Find where the given text appears and provide that cell's center as [X, Y] coordinate. 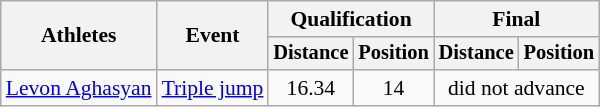
Levon Aghasyan [79, 88]
14 [393, 88]
Triple jump [213, 88]
Athletes [79, 36]
Event [213, 36]
16.34 [310, 88]
Final [516, 19]
did not advance [516, 88]
Qualification [350, 19]
